Locate the cell with the specified text and output its (x, y) center coordinate. 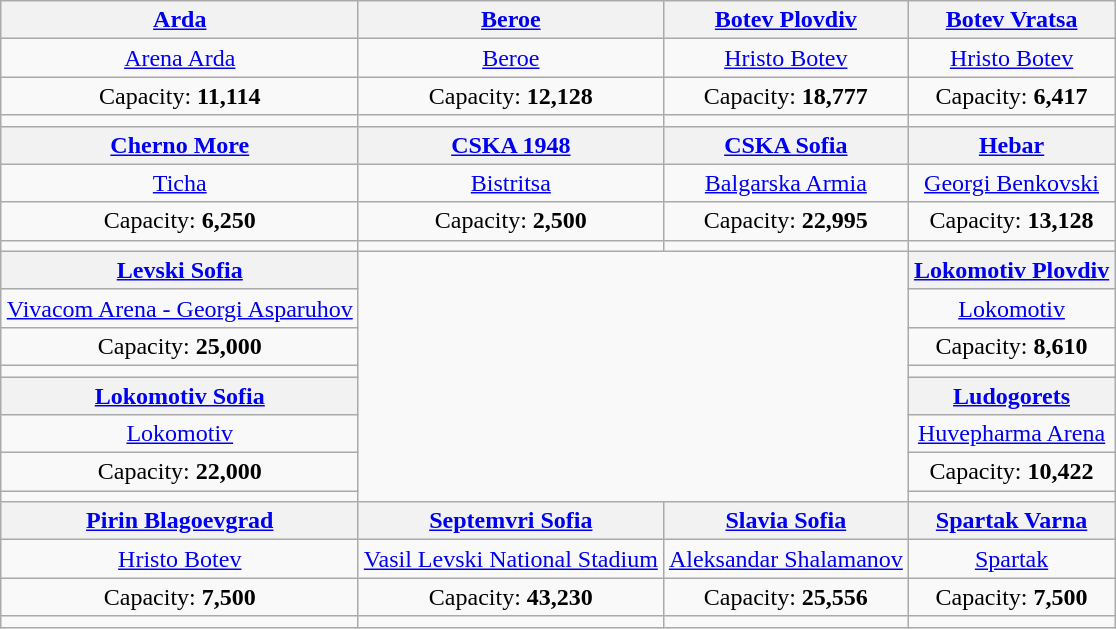
Capacity: 12,128 (510, 96)
Capacity: 22,000 (180, 472)
Hebar (1011, 145)
Spartak (1011, 559)
Capacity: 11,114 (180, 96)
Capacity: 2,500 (510, 221)
Botev Plovdiv (786, 20)
Spartak Varna (1011, 521)
Vivacom Arena - Georgi Asparuhov (180, 308)
Capacity: 6,417 (1011, 96)
Capacity: 13,128 (1011, 221)
Slavia Sofia (786, 521)
Capacity: 18,777 (786, 96)
Aleksandar Shalamanov (786, 559)
Vasil Levski National Stadium (510, 559)
Capacity: 8,610 (1011, 346)
Lokomotiv Sofia (180, 395)
Ticha (180, 183)
Arda (180, 20)
Botev Vratsa (1011, 20)
Georgi Benkovski (1011, 183)
Huvepharma Arena (1011, 434)
CSKA 1948 (510, 145)
Septemvri Sofia (510, 521)
Capacity: 10,422 (1011, 472)
Arena Arda (180, 58)
Balgarska Armia (786, 183)
Lokomotiv Plovdiv (1011, 270)
Bistritsa (510, 183)
Capacity: 22,995 (786, 221)
Cherno More (180, 145)
Levski Sofia (180, 270)
Capacity: 25,000 (180, 346)
Capacity: 25,556 (786, 597)
Capacity: 6,250 (180, 221)
CSKA Sofia (786, 145)
Pirin Blagoevgrad (180, 521)
Capacity: 43,230 (510, 597)
Ludogorets (1011, 395)
